Find where the given text appears and provide that cell's center as (X, Y) coordinate. 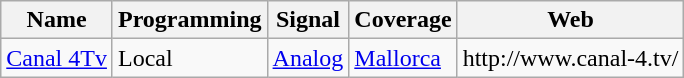
Signal (308, 20)
Programming (190, 20)
Mallorca (403, 58)
Web (570, 20)
Name (57, 20)
Canal 4Tv (57, 58)
Coverage (403, 20)
http://www.canal-4.tv/ (570, 58)
Local (190, 58)
Analog (308, 58)
